Find where the given text appears and provide that cell's center as (X, Y) coordinate. 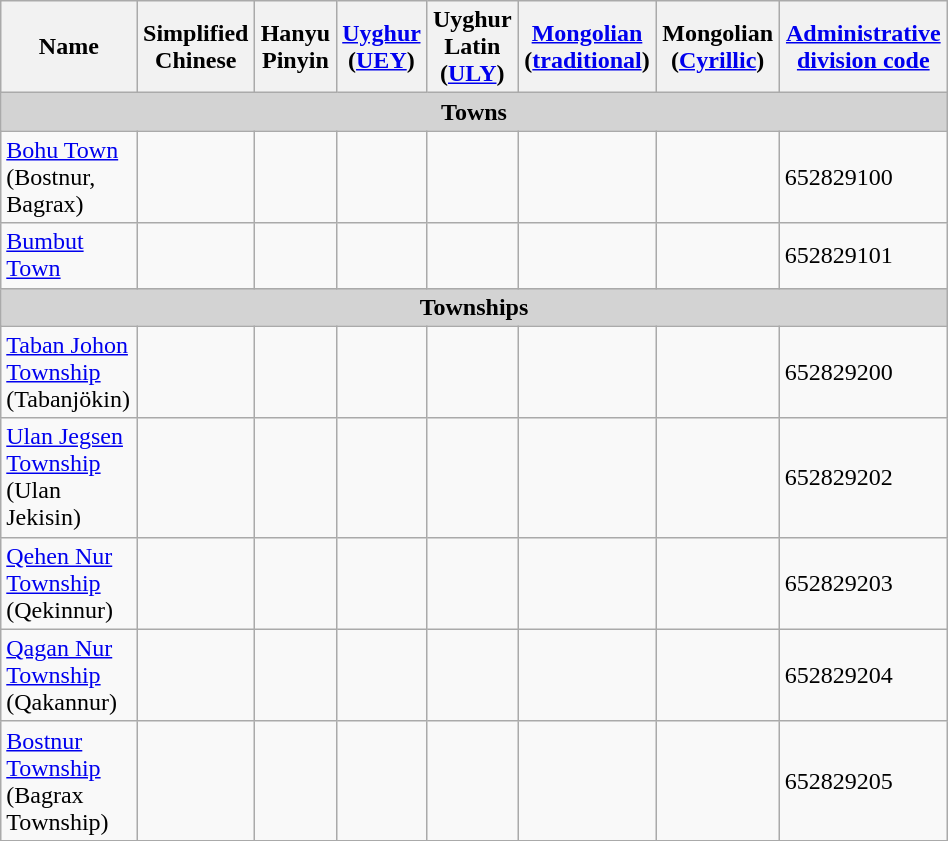
Qehen Nur Township(Qekinnur) (69, 583)
Ulan Jegsen Township(Ulan Jekisin) (69, 478)
652829204 (863, 675)
652829100 (863, 177)
Bumbut Town (69, 256)
Bostnur Township(Bagrax Township) (69, 780)
Mongolian (traditional) (587, 47)
Administrative division code (863, 47)
Townships (474, 307)
652829202 (863, 478)
Towns (474, 112)
Mongolian (Cyrillic) (718, 47)
Taban Johon Township(Tabanjökin) (69, 372)
652829200 (863, 372)
Uyghur Latin (ULY) (472, 47)
Simplified Chinese (196, 47)
652829203 (863, 583)
Name (69, 47)
Hanyu Pinyin (296, 47)
652829205 (863, 780)
652829101 (863, 256)
Qagan Nur Township(Qakannur) (69, 675)
Bohu Town(Bostnur, Bagrax) (69, 177)
Uyghur (UEY) (381, 47)
